Return [X, Y] of the center of cell containing provided text 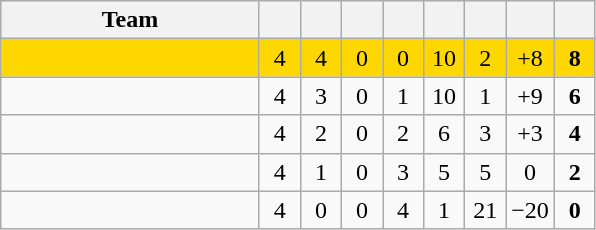
21 [486, 210]
8 [574, 58]
+8 [530, 58]
Team [130, 20]
−20 [530, 210]
+9 [530, 96]
+3 [530, 134]
